Identify which cell holds the provided text, then report its [X, Y] central coordinate. 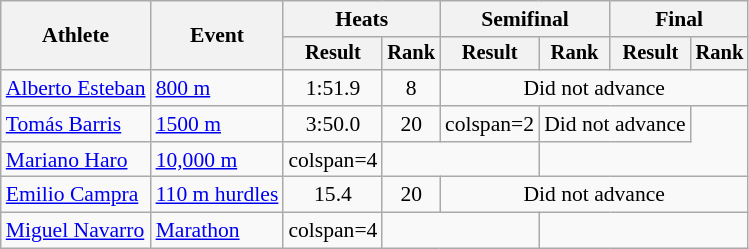
colspan=2 [490, 124]
Alberto Esteban [76, 88]
Athlete [76, 36]
Event [218, 36]
Miguel Navarro [76, 231]
Final [679, 19]
Heats [362, 19]
15.4 [332, 195]
Mariano Haro [76, 160]
3:50.0 [332, 124]
Emilio Campra [76, 195]
Tomás Barris [76, 124]
8 [411, 88]
1500 m [218, 124]
10,000 m [218, 160]
1:51.9 [332, 88]
Semifinal [525, 19]
800 m [218, 88]
Marathon [218, 231]
110 m hurdles [218, 195]
